Search for the cell housing the specified text and yield its (X, Y) center coordinate. 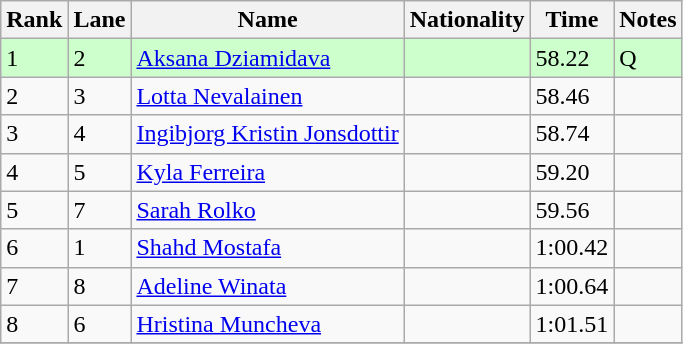
Time (572, 20)
1:00.42 (572, 248)
1:00.64 (572, 286)
Q (648, 58)
Adeline Winata (268, 286)
Lotta Nevalainen (268, 96)
58.74 (572, 134)
Notes (648, 20)
Aksana Dziamidava (268, 58)
59.20 (572, 172)
58.22 (572, 58)
59.56 (572, 210)
Nationality (467, 20)
Ingibjorg Kristin Jonsdottir (268, 134)
1:01.51 (572, 324)
Lane (100, 20)
Hristina Muncheva (268, 324)
Sarah Rolko (268, 210)
58.46 (572, 96)
Rank (34, 20)
Kyla Ferreira (268, 172)
Shahd Mostafa (268, 248)
Name (268, 20)
